Return the (x, y) coordinate for the center point of the cell that contains the specified text.  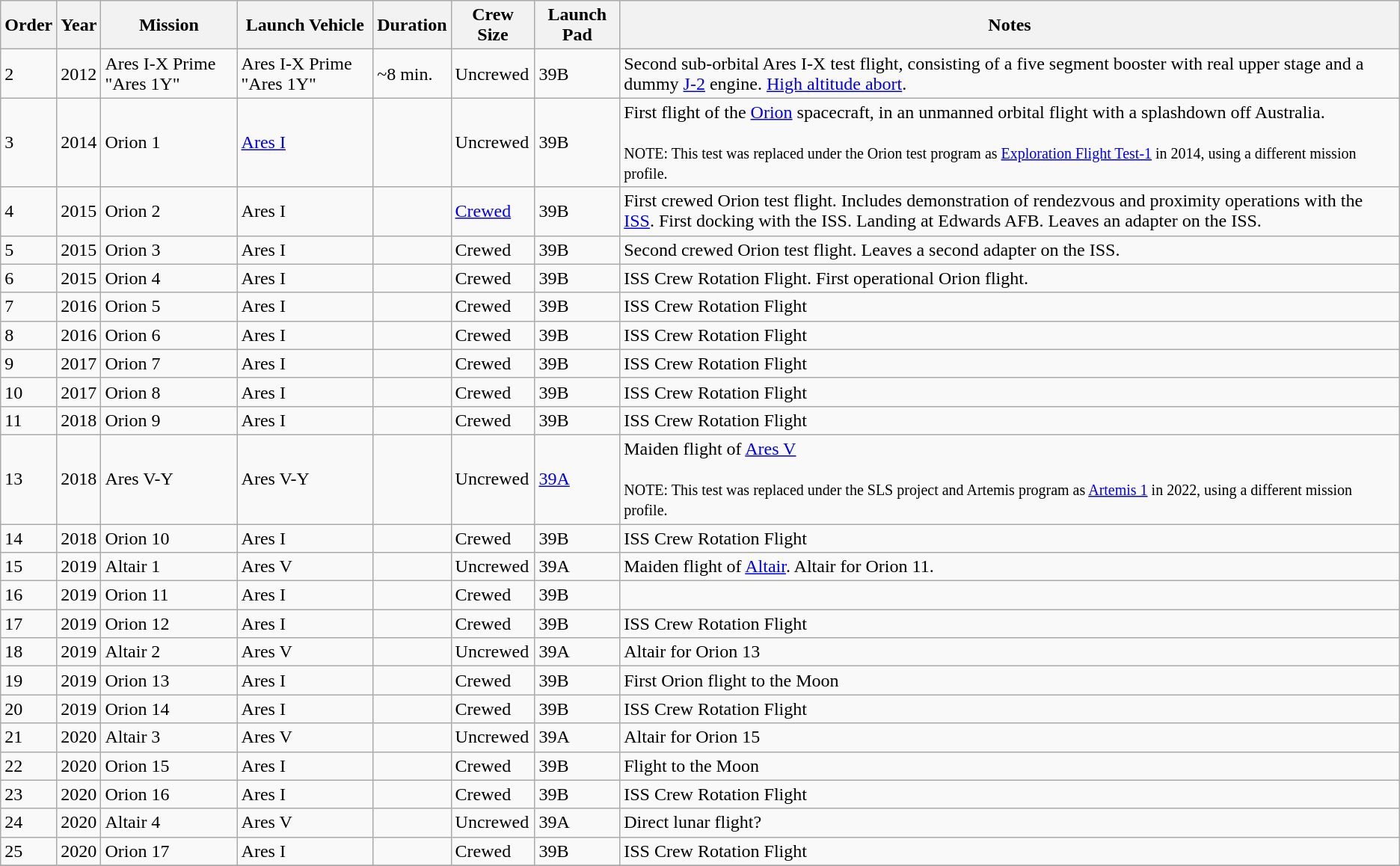
Orion 4 (169, 278)
Orion 8 (169, 392)
9 (28, 363)
Flight to the Moon (1010, 766)
Orion 5 (169, 307)
Orion 1 (169, 142)
Year (79, 25)
3 (28, 142)
6 (28, 278)
Orion 7 (169, 363)
Orion 14 (169, 709)
Duration (412, 25)
22 (28, 766)
Crew Size (493, 25)
2014 (79, 142)
21 (28, 737)
Altair 3 (169, 737)
~8 min. (412, 73)
19 (28, 681)
Orion 6 (169, 335)
Orion 9 (169, 420)
Orion 3 (169, 250)
Orion 2 (169, 211)
8 (28, 335)
18 (28, 652)
Orion 10 (169, 538)
13 (28, 479)
16 (28, 595)
Launch Pad (577, 25)
Orion 12 (169, 624)
Orion 17 (169, 851)
2012 (79, 73)
17 (28, 624)
Orion 16 (169, 794)
Mission (169, 25)
11 (28, 420)
Orion 13 (169, 681)
2 (28, 73)
Order (28, 25)
First Orion flight to the Moon (1010, 681)
20 (28, 709)
14 (28, 538)
Orion 15 (169, 766)
Launch Vehicle (305, 25)
ISS Crew Rotation Flight. First operational Orion flight. (1010, 278)
Notes (1010, 25)
25 (28, 851)
15 (28, 567)
Altair 1 (169, 567)
Direct lunar flight? (1010, 823)
Altair 2 (169, 652)
Orion 11 (169, 595)
Altair for Orion 13 (1010, 652)
Second sub-orbital Ares I-X test flight, consisting of a five segment booster with real upper stage and a dummy J-2 engine. High altitude abort. (1010, 73)
4 (28, 211)
Second crewed Orion test flight. Leaves a second adapter on the ISS. (1010, 250)
5 (28, 250)
Maiden flight of Altair. Altair for Orion 11. (1010, 567)
Altair 4 (169, 823)
Altair for Orion 15 (1010, 737)
23 (28, 794)
24 (28, 823)
7 (28, 307)
10 (28, 392)
